Determine the (x, y) coordinate at the center of the cell enclosing the given text.  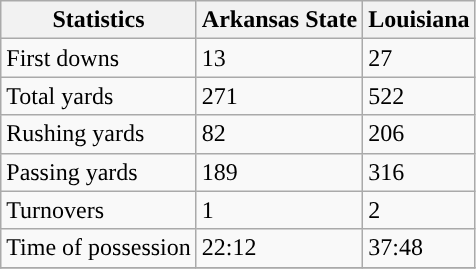
206 (419, 134)
Louisiana (419, 20)
189 (279, 172)
Time of possession (99, 248)
22:12 (279, 248)
Arkansas State (279, 20)
271 (279, 96)
Rushing yards (99, 134)
1 (279, 210)
Total yards (99, 96)
27 (419, 58)
82 (279, 134)
13 (279, 58)
First downs (99, 58)
Statistics (99, 20)
2 (419, 210)
316 (419, 172)
Turnovers (99, 210)
37:48 (419, 248)
Passing yards (99, 172)
522 (419, 96)
